Determine the (x, y) coordinate at the center of the cell enclosing the given text.  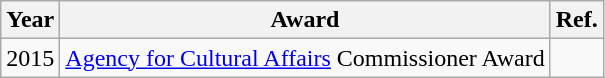
2015 (30, 58)
Agency for Cultural Affairs Commissioner Award (305, 58)
Award (305, 20)
Ref. (576, 20)
Year (30, 20)
